Determine the (x, y) coordinate at the center of the cell enclosing the given text.  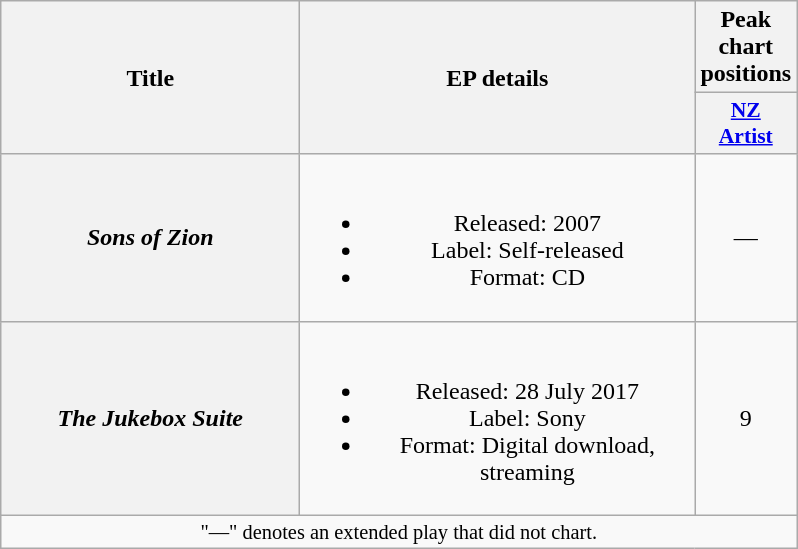
— (746, 238)
Released: 2007Label: Self-releasedFormat: CD (498, 238)
9 (746, 418)
Title (150, 78)
Sons of Zion (150, 238)
The Jukebox Suite (150, 418)
Released: 28 July 2017Label: SonyFormat: Digital download, streaming (498, 418)
"—" denotes an extended play that did not chart. (399, 532)
EP details (498, 78)
Peak chart positions (746, 47)
NZArtist (746, 124)
